For the text-containing cell, return its midpoint in (X, Y) coordinate format. 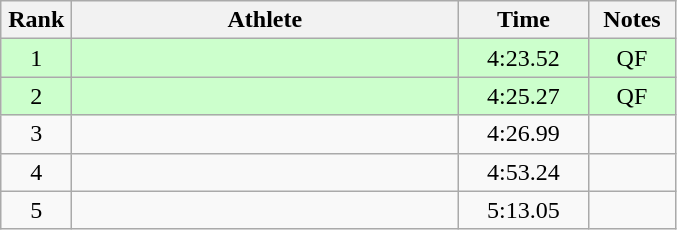
Rank (36, 20)
Athlete (265, 20)
Time (524, 20)
3 (36, 134)
2 (36, 96)
5:13.05 (524, 210)
4:53.24 (524, 172)
Notes (632, 20)
4:23.52 (524, 58)
4:26.99 (524, 134)
5 (36, 210)
4:25.27 (524, 96)
1 (36, 58)
4 (36, 172)
